Output the (X, Y) coordinate of the center of the cell containing the given text.  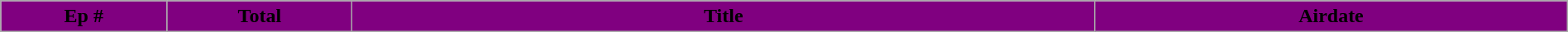
Title (724, 16)
Ep # (84, 16)
Airdate (1331, 16)
Total (260, 16)
